Search for the cell housing the specified text and yield its (x, y) center coordinate. 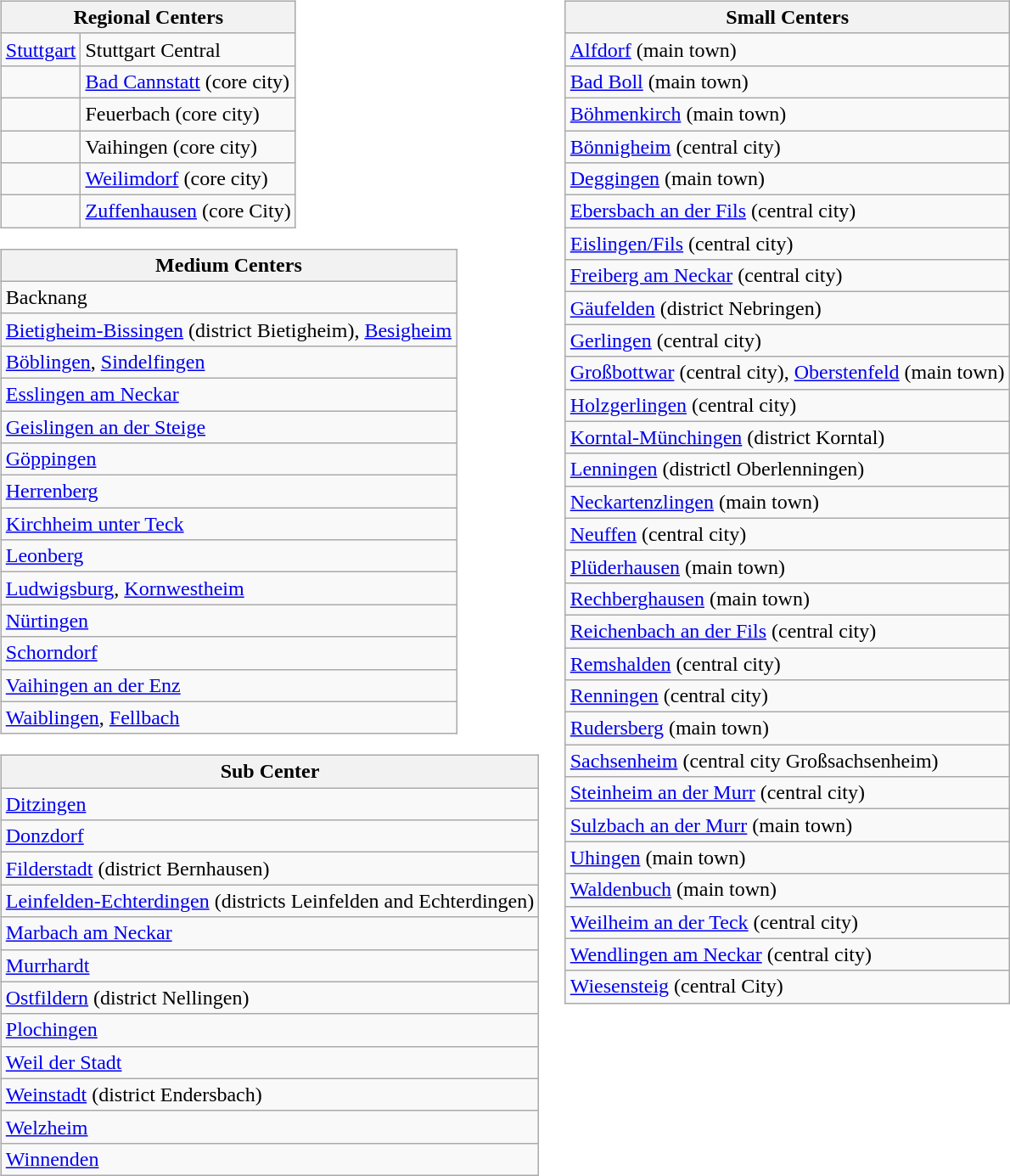
Sachsenheim (central city Großsachsenheim) (788, 761)
Schorndorf (228, 653)
Rechberghausen (main town) (788, 599)
Nürtingen (228, 621)
Bad Boll (main town) (788, 82)
Deggingen (main town) (788, 179)
Ludwigsburg, Kornwestheim (228, 588)
Medium Centers (228, 265)
Stuttgart (41, 49)
Vaihingen an der Enz (228, 685)
Esslingen am Neckar (228, 394)
Ditzingen (270, 804)
Leonberg (228, 556)
Uhingen (main town) (788, 858)
Marbach am Neckar (270, 933)
Feuerbach (core city) (188, 114)
Sub Center (270, 772)
Kirchheim unter Teck (228, 524)
Small Centers (788, 17)
Böblingen, Sindelfingen (228, 362)
Renningen (central city) (788, 696)
Plochingen (270, 1030)
Ebersbach an der Fils (central city) (788, 211)
Korntal-Münchingen (district Korntal) (788, 437)
Steinheim an der Murr (central city) (788, 793)
Regional Centers (148, 17)
Wendlingen am Neckar (central city) (788, 954)
Gäufelden (district Nebringen) (788, 308)
Eislingen/Fils (central city) (788, 244)
Murrhardt (270, 965)
Wiesensteig (central City) (788, 987)
Winnenden (270, 1159)
Backnang (228, 297)
Reichenbach an der Fils (central city) (788, 631)
Leinfelden-Echterdingen (districts Leinfelden and Echterdingen) (270, 901)
Filderstadt (district Bernhausen) (270, 869)
Welzheim (270, 1127)
Plüderhausen (main town) (788, 566)
Gerlingen (central city) (788, 340)
Böhmenkirch (main town) (788, 114)
Donzdorf (270, 836)
Weilheim an der Teck (central city) (788, 922)
Zuffenhausen (core City) (188, 211)
Waiblingen, Fellbach (228, 717)
Weilimdorf (core city) (188, 179)
Alfdorf (main town) (788, 49)
Waldenbuch (main town) (788, 890)
Freiberg am Neckar (central city) (788, 276)
Rudersberg (main town) (788, 729)
Sulzbach an der Murr (main town) (788, 825)
Remshalden (central city) (788, 663)
Großbottwar (central city), Oberstenfeld (main town) (788, 373)
Herrenberg (228, 492)
Weil der Stadt (270, 1062)
Vaihingen (core city) (188, 147)
Lenningen (districtl Oberlenningen) (788, 470)
Neuffen (central city) (788, 534)
Ostfildern (district Nellingen) (270, 998)
Geislingen an der Steige (228, 427)
Neckartenzlingen (main town) (788, 502)
Holzgerlingen (central city) (788, 405)
Bietigheim-Bissingen (district Bietigheim), Besigheim (228, 329)
Bad Cannstatt (core city) (188, 82)
Stuttgart Central (188, 49)
Göppingen (228, 459)
Weinstadt (district Endersbach) (270, 1094)
Bönnigheim (central city) (788, 147)
